Extract the [X, Y] coordinate from the center of the cell holding the provided text.  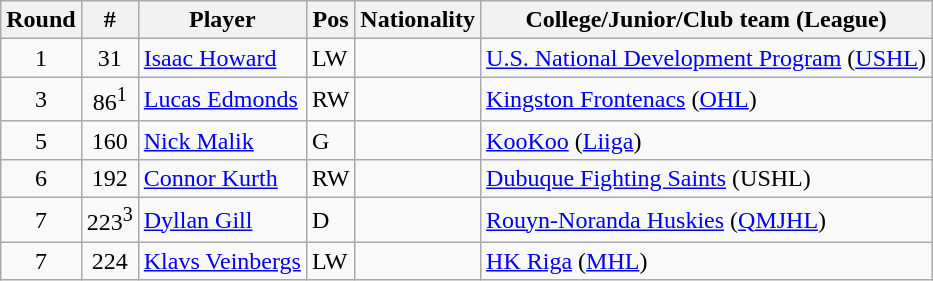
3 [41, 100]
Klavs Veinbergs [222, 261]
5 [41, 140]
Isaac Howard [222, 58]
College/Junior/Club team (League) [706, 20]
160 [110, 140]
Kingston Frontenacs (OHL) [706, 100]
861 [110, 100]
Nick Malik [222, 140]
Dubuque Fighting Saints (USHL) [706, 178]
Player [222, 20]
KooKoo (Liiga) [706, 140]
Lucas Edmonds [222, 100]
192 [110, 178]
1 [41, 58]
Dyllan Gill [222, 220]
# [110, 20]
Rouyn-Noranda Huskies (QMJHL) [706, 220]
Round [41, 20]
G [330, 140]
Connor Kurth [222, 178]
31 [110, 58]
D [330, 220]
Pos [330, 20]
2233 [110, 220]
HK Riga (MHL) [706, 261]
Nationality [418, 20]
224 [110, 261]
6 [41, 178]
U.S. National Development Program (USHL) [706, 58]
